Output the (X, Y) coordinate of the center of the cell containing the given text.  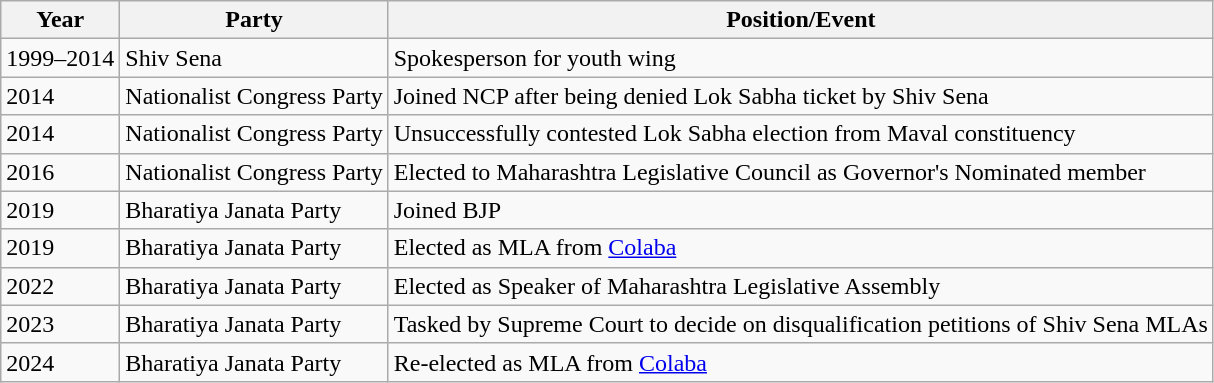
Elected as MLA from Colaba (800, 248)
Elected to Maharashtra Legislative Council as Governor's Nominated member (800, 172)
2016 (60, 172)
Re-elected as MLA from Colaba (800, 362)
Party (254, 20)
2024 (60, 362)
Spokesperson for youth wing (800, 58)
1999–2014 (60, 58)
Year (60, 20)
Elected as Speaker of Maharashtra Legislative Assembly (800, 286)
Unsuccessfully contested Lok Sabha election from Maval constituency (800, 134)
Joined NCP after being denied Lok Sabha ticket by Shiv Sena (800, 96)
Position/Event (800, 20)
Shiv Sena (254, 58)
Tasked by Supreme Court to decide on disqualification petitions of Shiv Sena MLAs (800, 324)
2022 (60, 286)
Joined BJP (800, 210)
2023 (60, 324)
